Provide the (X, Y) coordinate of the cell's center where the given text is located.  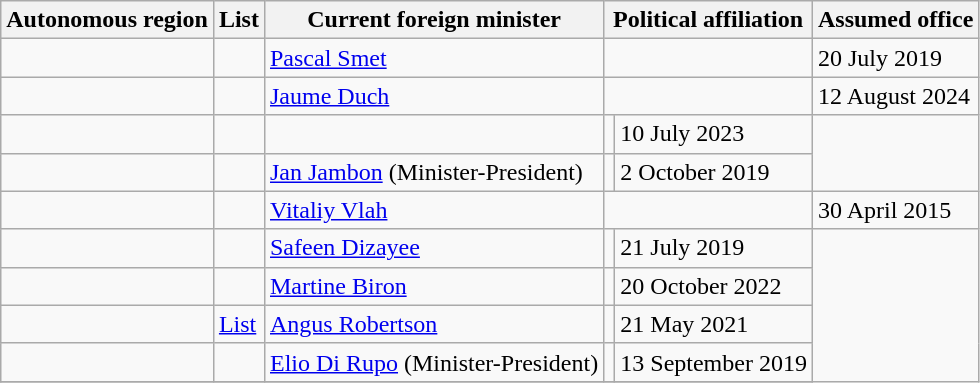
20 July 2019 (895, 58)
20 October 2022 (714, 286)
Jaume Duch (434, 96)
21 July 2019 (714, 248)
Political affiliation (708, 20)
Angus Robertson (434, 324)
Assumed office (895, 20)
Martine Biron (434, 286)
10 July 2023 (714, 134)
12 August 2024 (895, 96)
Autonomous region (108, 20)
2 October 2019 (714, 172)
21 May 2021 (714, 324)
Elio Di Rupo (Minister-President) (434, 362)
Jan Jambon (Minister-President) (434, 172)
Safeen Dizayee (434, 248)
30 April 2015 (895, 210)
Current foreign minister (434, 20)
Pascal Smet (434, 58)
13 September 2019 (714, 362)
Vitaliy Vlah (434, 210)
